For the text-containing cell, return its midpoint in (x, y) coordinate format. 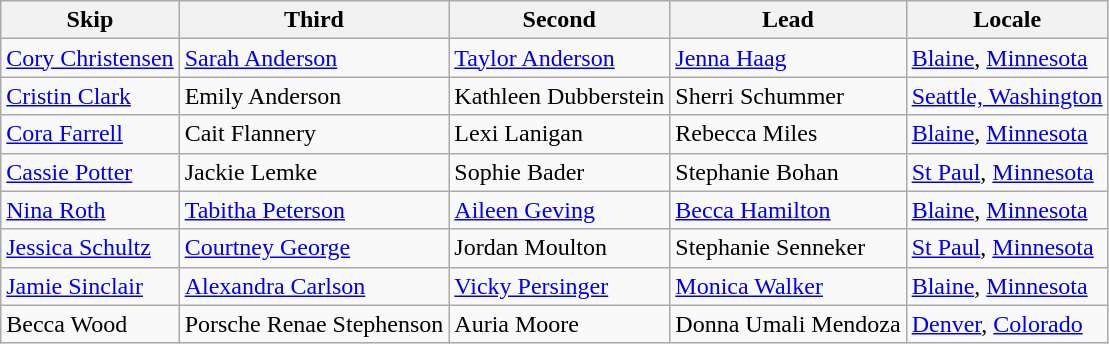
Cristin Clark (90, 96)
Tabitha Peterson (314, 210)
Skip (90, 20)
Second (560, 20)
Jackie Lemke (314, 172)
Nina Roth (90, 210)
Vicky Persinger (560, 286)
Jordan Moulton (560, 248)
Sarah Anderson (314, 58)
Jenna Haag (788, 58)
Monica Walker (788, 286)
Rebecca Miles (788, 134)
Cory Christensen (90, 58)
Alexandra Carlson (314, 286)
Third (314, 20)
Porsche Renae Stephenson (314, 324)
Jamie Sinclair (90, 286)
Stephanie Senneker (788, 248)
Donna Umali Mendoza (788, 324)
Emily Anderson (314, 96)
Denver, Colorado (1007, 324)
Lexi Lanigan (560, 134)
Cora Farrell (90, 134)
Sophie Bader (560, 172)
Auria Moore (560, 324)
Cait Flannery (314, 134)
Seattle, Washington (1007, 96)
Sherri Schummer (788, 96)
Cassie Potter (90, 172)
Becca Hamilton (788, 210)
Kathleen Dubberstein (560, 96)
Locale (1007, 20)
Courtney George (314, 248)
Taylor Anderson (560, 58)
Jessica Schultz (90, 248)
Aileen Geving (560, 210)
Stephanie Bohan (788, 172)
Becca Wood (90, 324)
Lead (788, 20)
